For the text-containing cell, return its midpoint in (x, y) coordinate format. 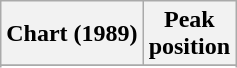
Peakposition (189, 34)
Chart (1989) (72, 34)
